Return the [x, y] coordinate for the center point of the cell that contains the specified text.  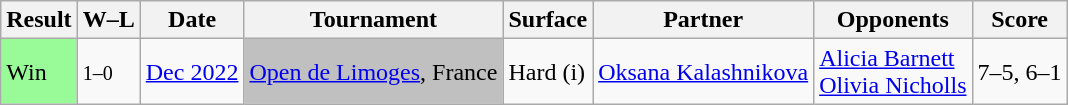
W–L [108, 20]
Result [39, 20]
Opponents [893, 20]
Hard (i) [548, 72]
Oksana Kalashnikova [704, 72]
7–5, 6–1 [1020, 72]
1–0 [108, 72]
Dec 2022 [192, 72]
Surface [548, 20]
Win [39, 72]
Open de Limoges, France [374, 72]
Alicia Barnett Olivia Nicholls [893, 72]
Score [1020, 20]
Date [192, 20]
Tournament [374, 20]
Partner [704, 20]
